Pinpoint the cell where the given text exists, returning its [x, y] midpoint coordinate. 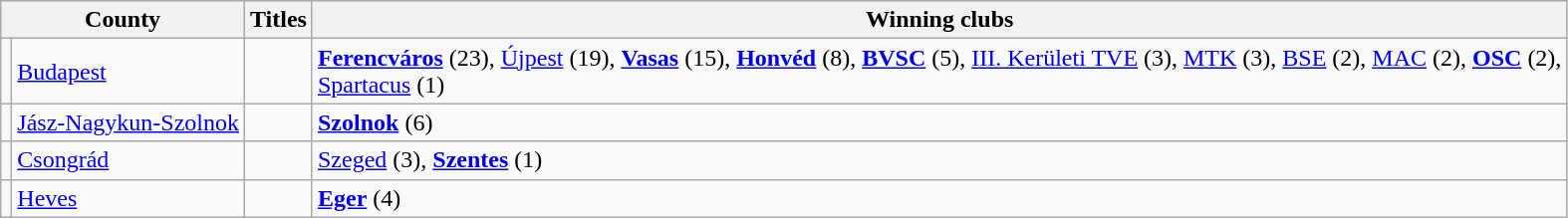
Heves [129, 198]
Ferencváros (23), Újpest (19), Vasas (15), Honvéd (8), BVSC (5), III. Kerületi TVE (3), MTK (3), BSE (2), MAC (2), OSC (2),Spartacus (1) [938, 72]
Csongrád [129, 160]
Budapest [129, 72]
Titles [279, 20]
Szeged (3), Szentes (1) [938, 160]
Winning clubs [938, 20]
Szolnok (6) [938, 122]
Eger (4) [938, 198]
County [124, 20]
Jász-Nagykun-Szolnok [129, 122]
